Scan for the cell matching the given text and deliver its (X, Y) coordinate at center. 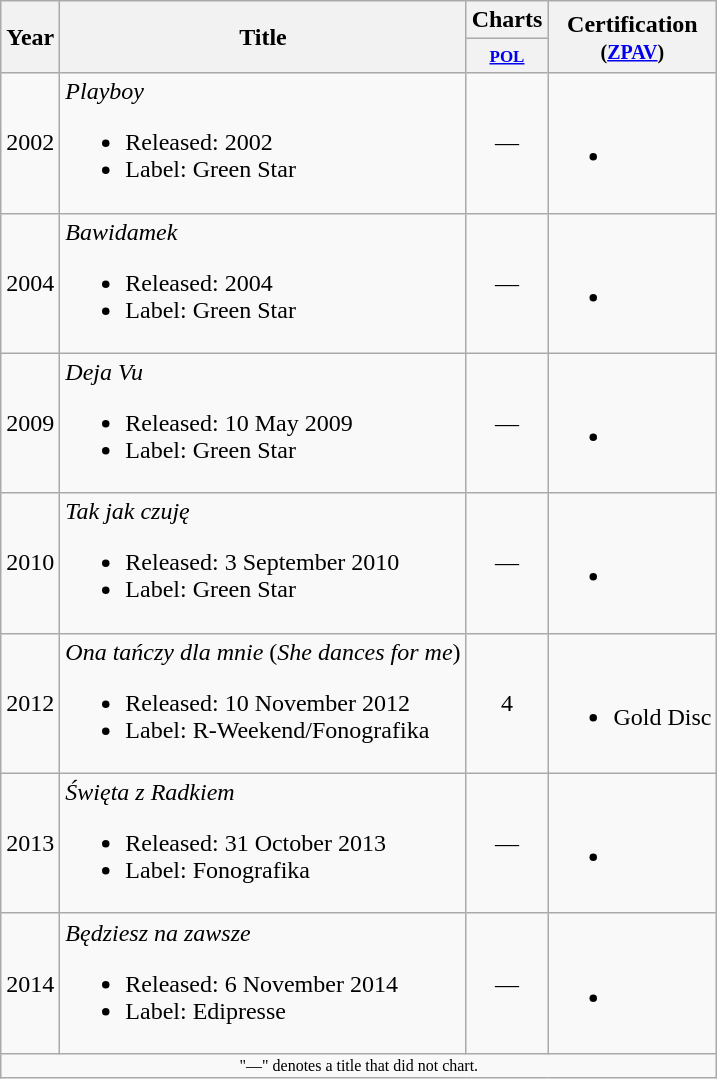
2004 (30, 283)
Tak jak czujęReleased: 3 September 2010Label: Green Star (263, 563)
2012 (30, 703)
Year (30, 37)
PlayboyReleased: 2002Label: Green Star (263, 143)
Charts (507, 20)
Ona tańczy dla mnie (She dances for me)Released: 10 November 2012Label: R-Weekend/Fonografika (263, 703)
2002 (30, 143)
Deja VuReleased: 10 May 2009Label: Green Star (263, 423)
Będziesz na zawszeReleased: 6 November 2014Label: Edipresse (263, 983)
BawidamekReleased: 2004Label: Green Star (263, 283)
4 (507, 703)
POL (507, 56)
2010 (30, 563)
Title (263, 37)
Certification(ZPAV) (632, 37)
"—" denotes a title that did not chart. (359, 1065)
Gold Disc (632, 703)
2013 (30, 843)
2009 (30, 423)
Święta z RadkiemReleased: 31 October 2013Label: Fonografika (263, 843)
2014 (30, 983)
